Pinpoint the cell where the given text exists, returning its (x, y) midpoint coordinate. 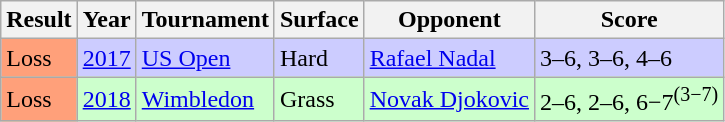
Year (106, 20)
2–6, 2–6, 6−7(3−7) (630, 100)
2018 (106, 100)
Result (39, 20)
Novak Djokovic (449, 100)
US Open (205, 58)
Hard (319, 58)
Opponent (449, 20)
Tournament (205, 20)
2017 (106, 58)
Rafael Nadal (449, 58)
Wimbledon (205, 100)
Surface (319, 20)
Score (630, 20)
Grass (319, 100)
3–6, 3–6, 4–6 (630, 58)
